Provide the [x, y] coordinate of the cell's center where the given text is located.  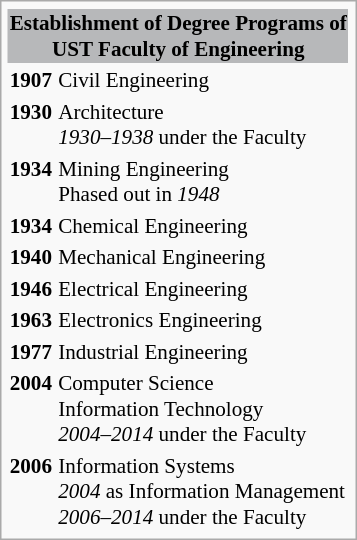
1946 [30, 288]
Establishment of Degree Programs ofUST Faculty of Engineering [178, 36]
1963 [30, 320]
Mining EngineeringPhased out in 1948 [203, 181]
1907 [30, 80]
Architecture1930–1938 under the Faculty [203, 124]
Information Systems2004 as Information Management2006–2014 under the Faculty [203, 491]
Electrical Engineering [203, 288]
Civil Engineering [203, 80]
2006 [30, 491]
Chemical Engineering [203, 225]
Industrial Engineering [203, 351]
Mechanical Engineering [203, 257]
1977 [30, 351]
Computer ScienceInformation Technology2004–2014 under the Faculty [203, 409]
1940 [30, 257]
Electronics Engineering [203, 320]
2004 [30, 409]
1930 [30, 124]
